Search for the cell housing the specified text and yield its (x, y) center coordinate. 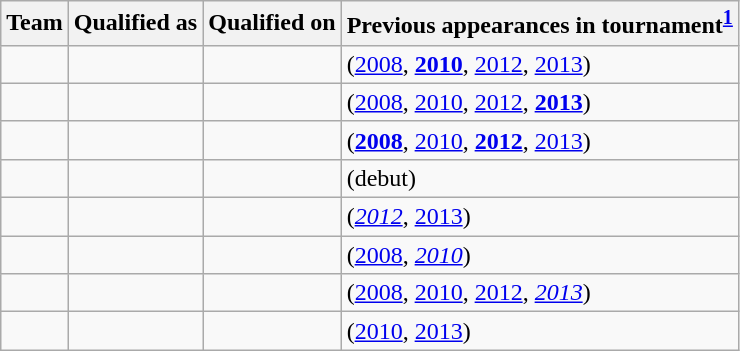
(debut) (540, 178)
(2012, 2013) (540, 217)
Previous appearances in tournament1 (540, 24)
(2008, 2010) (540, 255)
(2010, 2013) (540, 331)
Qualified on (272, 24)
Team (35, 24)
Qualified as (135, 24)
